Capture the cell that displays the provided text and extract its [X, Y] central coordinate. 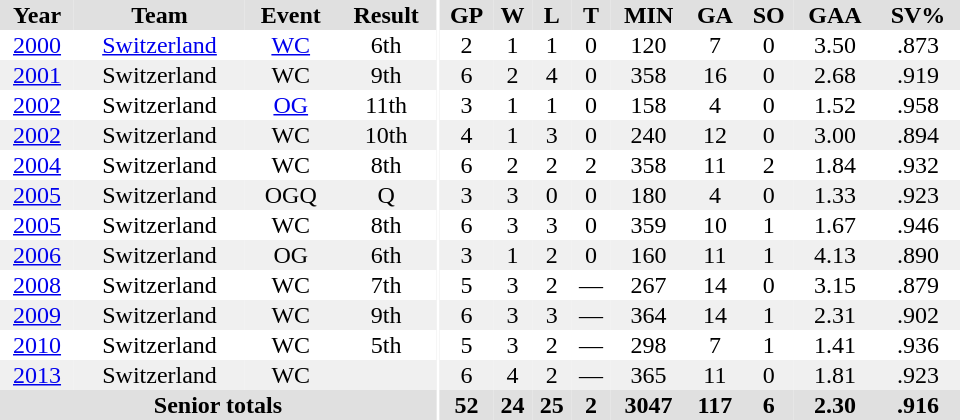
359 [649, 225]
Q [386, 195]
2.31 [835, 315]
2008 [37, 285]
3.00 [835, 135]
7th [386, 285]
1.84 [835, 165]
3047 [649, 405]
MIN [649, 15]
.958 [918, 105]
.946 [918, 225]
25 [552, 405]
364 [649, 315]
SV% [918, 15]
1.81 [835, 375]
298 [649, 345]
.902 [918, 315]
W [512, 15]
2013 [37, 375]
52 [466, 405]
11th [386, 105]
Event [291, 15]
2000 [37, 45]
120 [649, 45]
1.52 [835, 105]
Team [160, 15]
Senior totals [218, 405]
3.15 [835, 285]
1.33 [835, 195]
.916 [918, 405]
.873 [918, 45]
GA [716, 15]
.936 [918, 345]
3.50 [835, 45]
2.68 [835, 75]
16 [716, 75]
.890 [918, 255]
.919 [918, 75]
10 [716, 225]
GAA [835, 15]
Result [386, 15]
2001 [37, 75]
GP [466, 15]
365 [649, 375]
2006 [37, 255]
267 [649, 285]
.879 [918, 285]
.932 [918, 165]
24 [512, 405]
2004 [37, 165]
4.13 [835, 255]
Year [37, 15]
5th [386, 345]
SO [768, 15]
117 [716, 405]
180 [649, 195]
L [552, 15]
.894 [918, 135]
10th [386, 135]
2.30 [835, 405]
2009 [37, 315]
240 [649, 135]
160 [649, 255]
1.41 [835, 345]
OGQ [291, 195]
2010 [37, 345]
12 [716, 135]
T [590, 15]
158 [649, 105]
1.67 [835, 225]
